Output the [X, Y] coordinate of the center of the cell containing the given text.  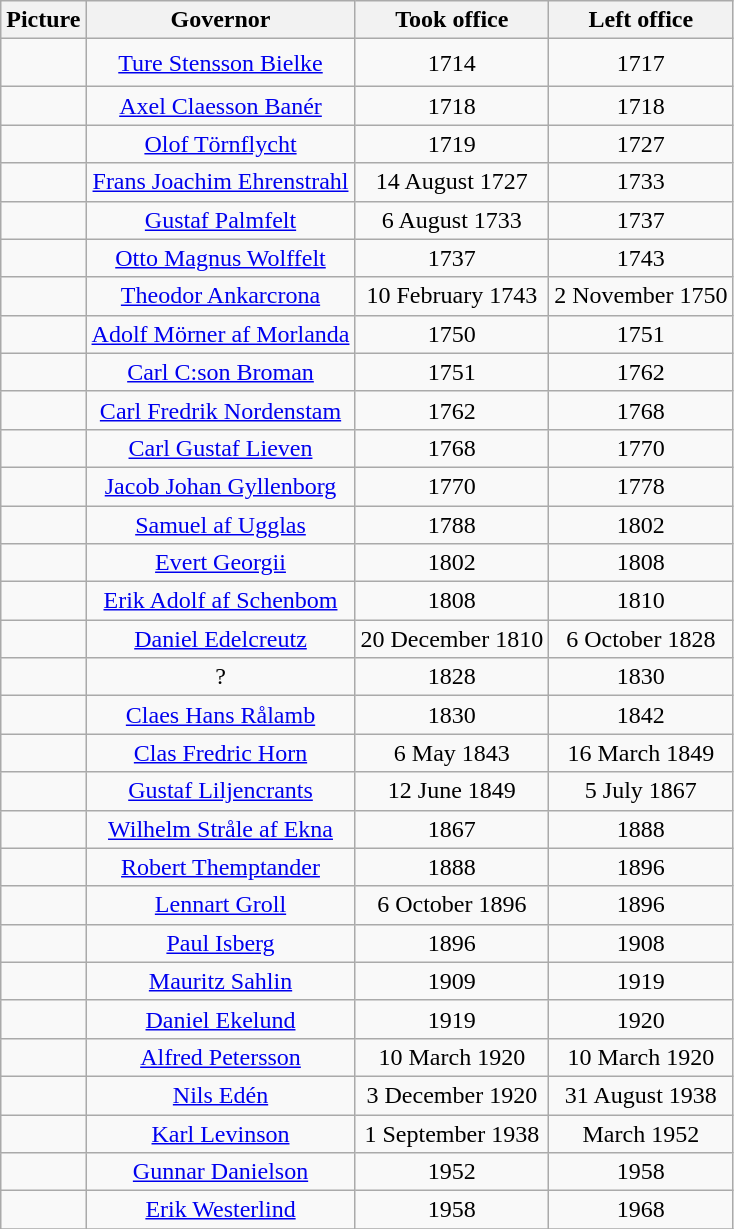
Karl Levinson [220, 1133]
1908 [641, 943]
1 September 1938 [452, 1133]
Left office [641, 20]
1810 [641, 601]
1733 [641, 182]
10 February 1743 [452, 296]
Paul Isberg [220, 943]
Gustaf Liljencrants [220, 791]
March 1952 [641, 1133]
Gunnar Danielson [220, 1172]
Alfred Petersson [220, 1057]
31 August 1938 [641, 1095]
Adolf Mörner af Morlanda [220, 334]
16 March 1849 [641, 753]
1714 [452, 63]
6 August 1733 [452, 220]
1717 [641, 63]
Frans Joachim Ehrenstrahl [220, 182]
Daniel Ekelund [220, 1019]
1920 [641, 1019]
1788 [452, 525]
20 December 1810 [452, 639]
Daniel Edelcreutz [220, 639]
5 July 1867 [641, 791]
2 November 1750 [641, 296]
1719 [452, 144]
1968 [641, 1210]
Axel Claesson Banér [220, 106]
Governor [220, 20]
Erik Westerlind [220, 1210]
Carl Gustaf Lieven [220, 448]
Otto Magnus Wolffelt [220, 258]
1909 [452, 981]
1778 [641, 486]
Took office [452, 20]
Robert Themptander [220, 867]
Nils Edén [220, 1095]
6 October 1896 [452, 905]
Jacob Johan Gyllenborg [220, 486]
1750 [452, 334]
6 May 1843 [452, 753]
Carl Fredrik Nordenstam [220, 410]
Clas Fredric Horn [220, 753]
1828 [452, 677]
12 June 1849 [452, 791]
Lennart Groll [220, 905]
Erik Adolf af Schenbom [220, 601]
Carl C:son Broman [220, 372]
1842 [641, 715]
1952 [452, 1172]
14 August 1727 [452, 182]
Theodor Ankarcrona [220, 296]
1743 [641, 258]
6 October 1828 [641, 639]
1867 [452, 829]
Gustaf Palmfelt [220, 220]
Olof Törnflycht [220, 144]
Claes Hans Rålamb [220, 715]
Samuel af Ugglas [220, 525]
? [220, 677]
1727 [641, 144]
Picture [44, 20]
Wilhelm Stråle af Ekna [220, 829]
Evert Georgii [220, 563]
3 December 1920 [452, 1095]
Mauritz Sahlin [220, 981]
Ture Stensson Bielke [220, 63]
